Return (x, y) of the center of cell containing provided text 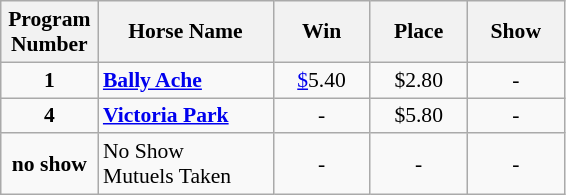
Victoria Park (186, 116)
$2.80 (418, 80)
1 (50, 80)
Program Number (50, 32)
no show (50, 164)
$5.80 (418, 116)
Place (418, 32)
4 (50, 116)
Win (322, 32)
Show (516, 32)
Bally Ache (186, 80)
No Show Mutuels Taken (186, 164)
$5.40 (322, 80)
Horse Name (186, 32)
